For the text-containing cell, return its midpoint in [X, Y] coordinate format. 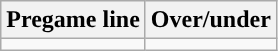
Pregame line [74, 20]
Over/under [210, 20]
